Return (X, Y) of the center of cell containing provided text 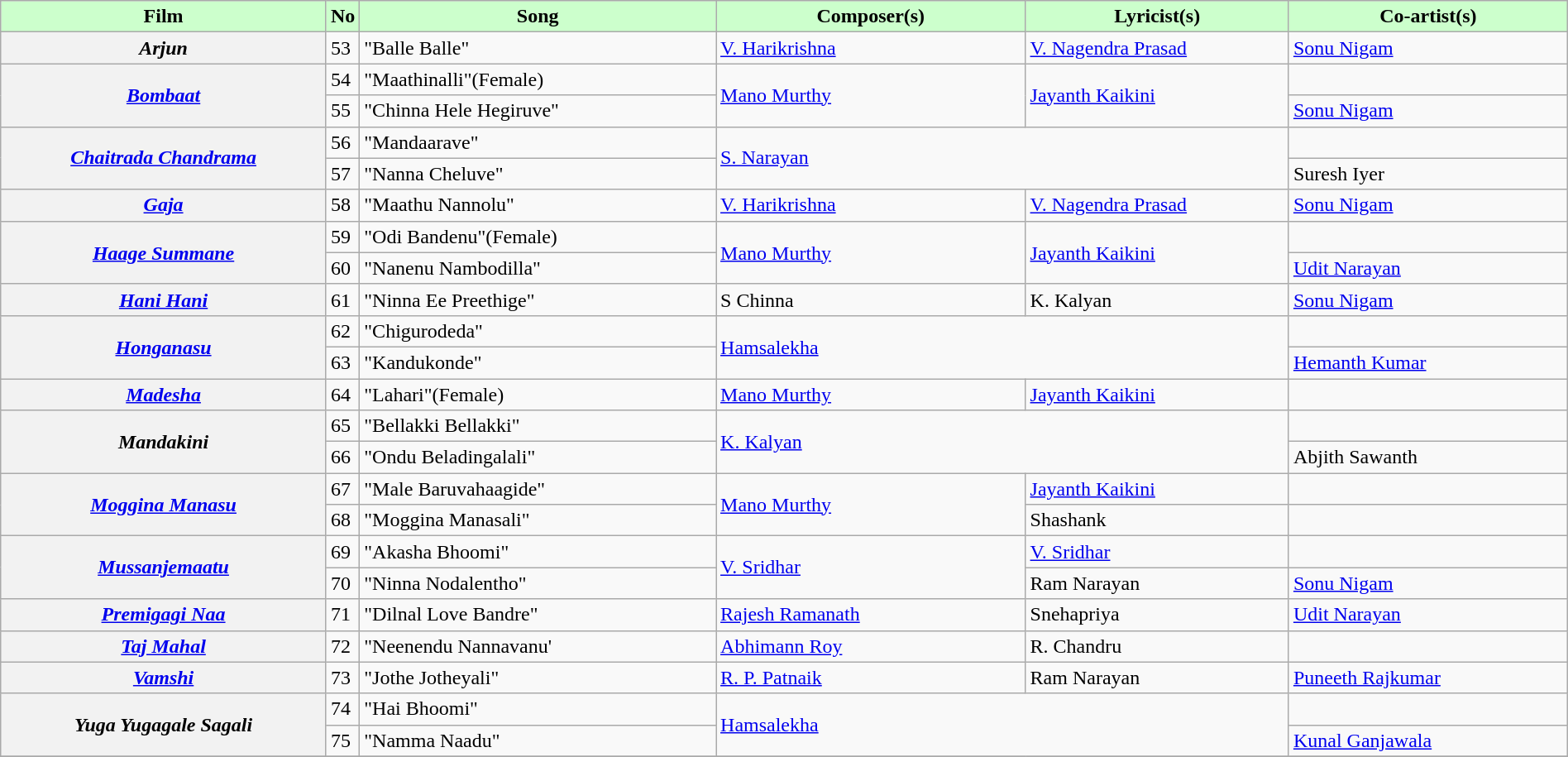
Shashank (1157, 520)
"Chinna Hele Hegiruve" (538, 111)
Vamshi (164, 678)
"Maathinalli"(Female) (538, 79)
Abjith Sawanth (1427, 458)
Hani Hani (164, 299)
Mandakini (164, 442)
"Nanenu Nambodilla" (538, 268)
"Akasha Bhoomi" (538, 552)
"Bellakki Bellakki" (538, 426)
Puneeth Rajkumar (1427, 678)
Gaja (164, 205)
"Neenendu Nannavanu' (538, 646)
"Maathu Nannolu" (538, 205)
R. P. Patnaik (872, 678)
Moggina Manasu (164, 505)
Suresh Iyer (1427, 174)
58 (342, 205)
Bombaat (164, 95)
57 (342, 174)
71 (342, 615)
67 (342, 489)
Chaitrada Chandrama (164, 158)
"Mandaarave" (538, 142)
"Ondu Beladingalali" (538, 458)
60 (342, 268)
59 (342, 237)
"Ninna Ee Preethige" (538, 299)
No (342, 17)
Co-artist(s) (1427, 17)
75 (342, 740)
Premigagi Naa (164, 615)
53 (342, 48)
Kunal Ganjawala (1427, 740)
Hemanth Kumar (1427, 362)
"Chigurodeda" (538, 331)
73 (342, 678)
Lyricist(s) (1157, 17)
R. Chandru (1157, 646)
"Jothe Jotheyali" (538, 678)
Snehapriya (1157, 615)
Yuga Yugagale Sagali (164, 725)
Rajesh Ramanath (872, 615)
Arjun (164, 48)
64 (342, 395)
Taj Mahal (164, 646)
72 (342, 646)
"Namma Naadu" (538, 740)
65 (342, 426)
55 (342, 111)
54 (342, 79)
Haage Summane (164, 252)
Song (538, 17)
66 (342, 458)
"Balle Balle" (538, 48)
Abhimann Roy (872, 646)
74 (342, 709)
"Kandukonde" (538, 362)
70 (342, 583)
56 (342, 142)
"Lahari"(Female) (538, 395)
Madesha (164, 395)
"Male Baruvahaagide" (538, 489)
68 (342, 520)
63 (342, 362)
S Chinna (872, 299)
Film (164, 17)
S. Narayan (1002, 158)
69 (342, 552)
"Odi Bandenu"(Female) (538, 237)
"Dilnal Love Bandre" (538, 615)
Mussanjemaatu (164, 568)
"Hai Bhoomi" (538, 709)
61 (342, 299)
Honganasu (164, 347)
"Ninna Nodalentho" (538, 583)
"Moggina Manasali" (538, 520)
"Nanna Cheluve" (538, 174)
62 (342, 331)
Composer(s) (872, 17)
